Detect which cell encompasses the target text, then output its (X, Y) center coordinate. 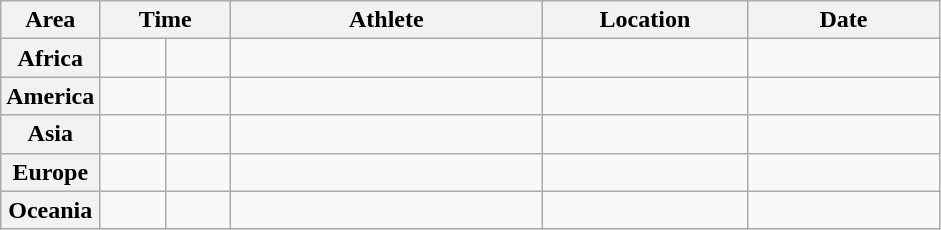
Date (844, 20)
Africa (50, 58)
Oceania (50, 210)
Time (166, 20)
Location (645, 20)
Europe (50, 172)
America (50, 96)
Asia (50, 134)
Area (50, 20)
Athlete (386, 20)
